Find where the given text appears and provide that cell's center as (X, Y) coordinate. 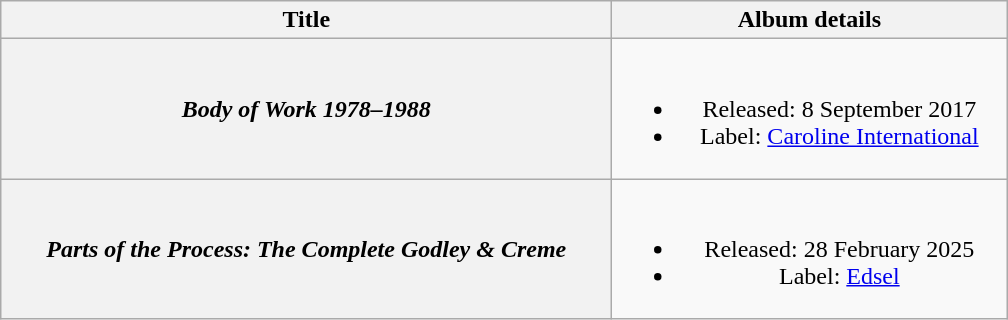
Released: 8 September 2017Label: Caroline International (810, 109)
Album details (810, 20)
Body of Work 1978–1988 (306, 109)
Parts of the Process: The Complete Godley & Creme (306, 249)
Released: 28 February 2025Label: Edsel (810, 249)
Title (306, 20)
